Capture the cell that displays the provided text and extract its (x, y) central coordinate. 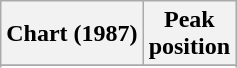
Chart (1987) (72, 34)
Peakposition (189, 34)
